Search for the cell housing the specified text and yield its (x, y) center coordinate. 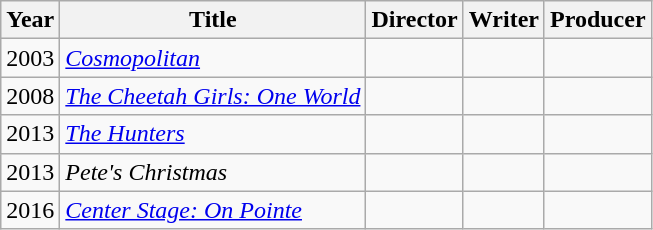
Cosmopolitan (213, 58)
2003 (30, 58)
Center Stage: On Pointe (213, 210)
2016 (30, 210)
Writer (504, 20)
The Cheetah Girls: One World (213, 96)
Title (213, 20)
Pete's Christmas (213, 172)
2008 (30, 96)
Year (30, 20)
Director (414, 20)
The Hunters (213, 134)
Producer (598, 20)
